Output the [x, y] coordinate of the center of the cell containing the given text.  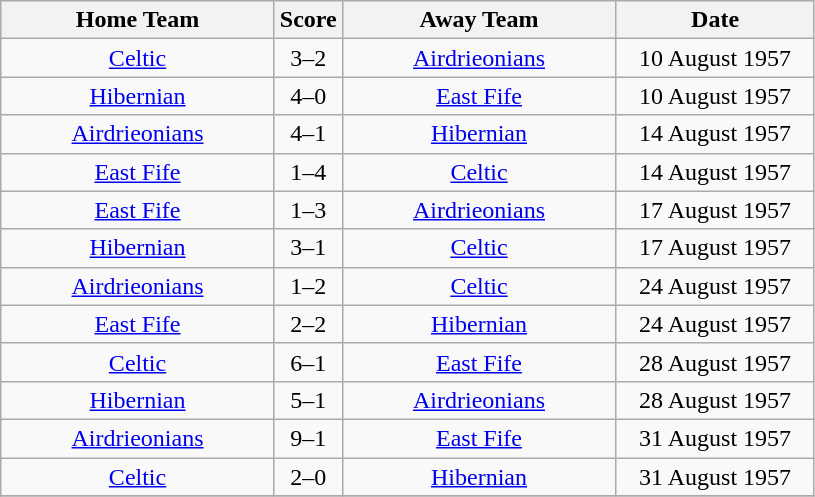
1–4 [308, 172]
4–0 [308, 96]
Away Team [479, 20]
1–3 [308, 210]
6–1 [308, 362]
4–1 [308, 134]
2–0 [308, 477]
1–2 [308, 286]
3–1 [308, 248]
Home Team [138, 20]
Score [308, 20]
9–1 [308, 438]
3–2 [308, 58]
Date [716, 20]
5–1 [308, 400]
2–2 [308, 324]
